Capture the cell that displays the provided text and extract its (x, y) central coordinate. 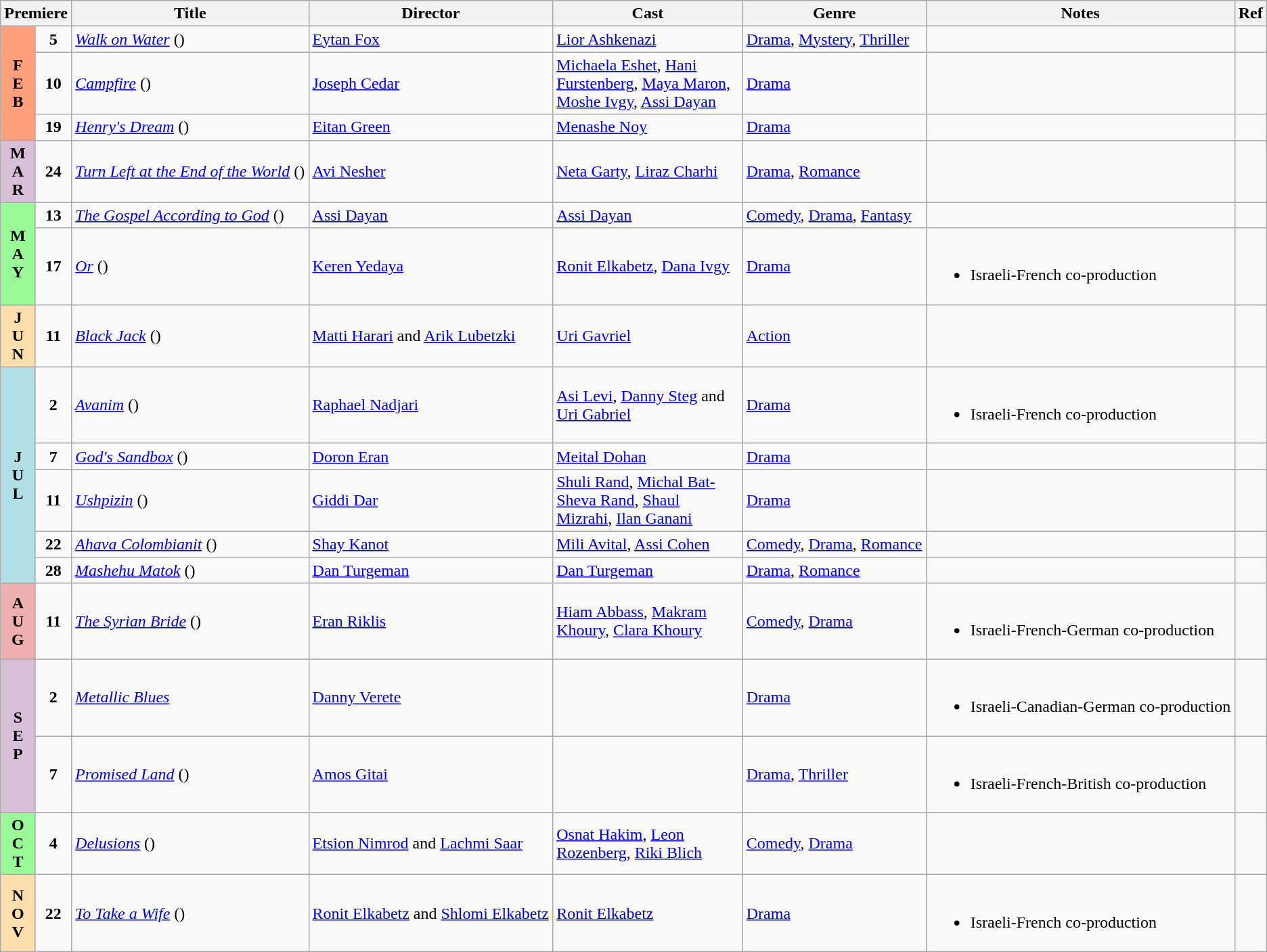
Shuli Rand, Michal Bat-Sheva Rand, Shaul Mizrahi, Ilan Ganani (648, 500)
Metallic Blues (190, 698)
Michaela Eshet, Hani Furstenberg, Maya Maron, Moshe Ivgy, Assi Dayan (648, 83)
MAY (18, 253)
Eran Riklis (430, 621)
Genre (834, 14)
To Take a Wife () (190, 913)
Ushpizin () (190, 500)
JUL (18, 475)
Ahava Colombianit () (190, 544)
Henry's Dream () (190, 127)
Menashe Noy (648, 127)
God's Sandbox () (190, 456)
Neta Garty, Liraz Charhi (648, 171)
Director (430, 14)
JUN (18, 336)
Israeli-French-British co-production (1080, 774)
Israeli-Canadian-German co-production (1080, 698)
19 (53, 127)
Doron Eran (430, 456)
Ronit Elkabetz, Dana Ivgy (648, 267)
Keren Yedaya (430, 267)
Cast (648, 14)
Promised Land () (190, 774)
Avanim () (190, 405)
Comedy, Drama, Fantasy (834, 215)
Title (190, 14)
Hiam Abbass, Makram Khoury, Clara Khoury (648, 621)
Raphael Nadjari (430, 405)
Comedy, Drama, Romance (834, 544)
Delusions () (190, 844)
MAR (18, 171)
Avi Nesher (430, 171)
Drama, Mystery, Thriller (834, 39)
Danny Verete (430, 698)
Giddi Dar (430, 500)
Premiere (37, 14)
NOV (18, 913)
Campfire () (190, 83)
Walk on Water () (190, 39)
Or () (190, 267)
Drama, Thriller (834, 774)
5 (53, 39)
Eitan Green (430, 127)
Notes (1080, 14)
Shay Kanot (430, 544)
Mashehu Matok () (190, 570)
Lior Ashkenazi (648, 39)
Meital Dohan (648, 456)
Amos Gitai (430, 774)
10 (53, 83)
Black Jack () (190, 336)
FEB (18, 83)
Action (834, 336)
SEP (18, 736)
Ronit Elkabetz (648, 913)
Mili Avital, Assi Cohen (648, 544)
Asi Levi, Danny Steg and Uri Gabriel (648, 405)
Ronit Elkabetz and Shlomi Elkabetz (430, 913)
4 (53, 844)
13 (53, 215)
Osnat Hakim, Leon Rozenberg, Riki Blich (648, 844)
Uri Gavriel (648, 336)
AUG (18, 621)
Israeli-French-German co-production (1080, 621)
17 (53, 267)
OCT (18, 844)
Matti Harari and Arik Lubetzki (430, 336)
Turn Left at the End of the World () (190, 171)
Joseph Cedar (430, 83)
Etsion Nimrod and Lachmi Saar (430, 844)
Eytan Fox (430, 39)
24 (53, 171)
Ref (1251, 14)
28 (53, 570)
The Gospel According to God () (190, 215)
The Syrian Bride () (190, 621)
